Return the [x, y] coordinate for the center point of the cell that contains the specified text.  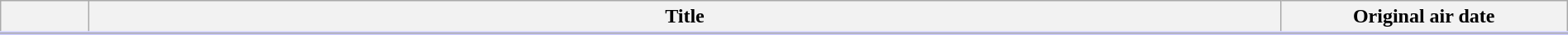
Original air date [1424, 17]
Title [685, 17]
